Return [x, y] of the center of cell containing provided text 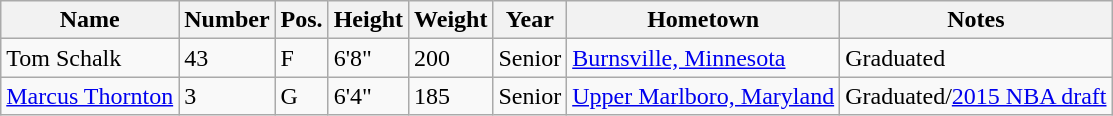
6'4" [368, 96]
Weight [451, 20]
6'8" [368, 58]
Graduated [976, 58]
Upper Marlboro, Maryland [704, 96]
Height [368, 20]
Name [90, 20]
Notes [976, 20]
Tom Schalk [90, 58]
Year [530, 20]
3 [227, 96]
Marcus Thornton [90, 96]
185 [451, 96]
Number [227, 20]
F [302, 58]
200 [451, 58]
43 [227, 58]
Graduated/2015 NBA draft [976, 96]
Burnsville, Minnesota [704, 58]
G [302, 96]
Pos. [302, 20]
Hometown [704, 20]
